Provide the [X, Y] coordinate of the cell's center where the given text is located.  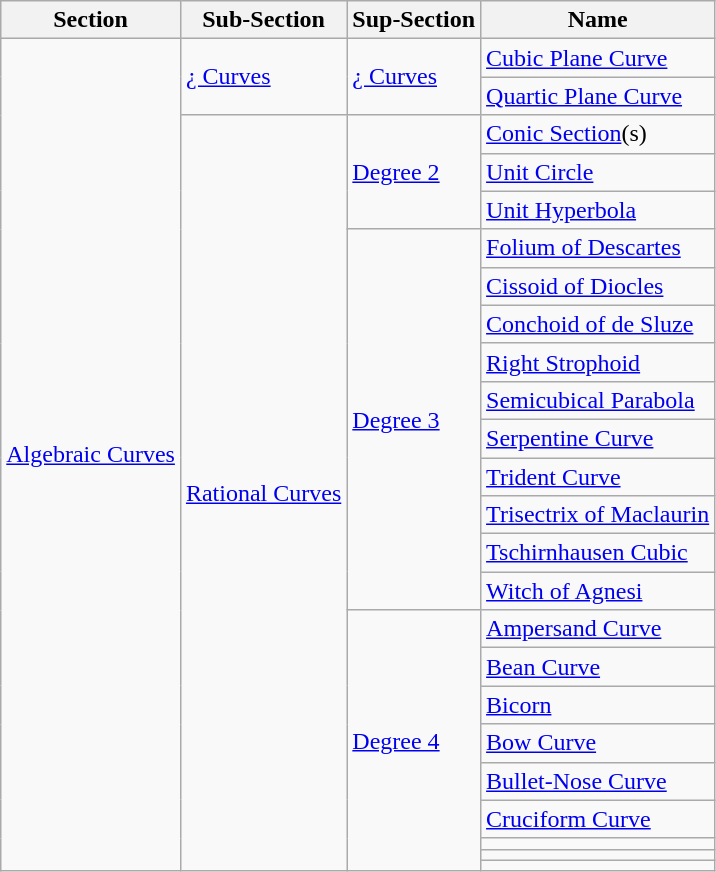
Folium of Descartes [598, 248]
Trisectrix of Maclaurin [598, 515]
Serpentine Curve [598, 438]
Section [91, 20]
Bow Curve [598, 743]
Degree 3 [414, 420]
Bullet-Nose Curve [598, 781]
Rational Curves [263, 493]
Semicubical Parabola [598, 400]
Bean Curve [598, 667]
Unit Hyperbola [598, 210]
Tschirnhausen Cubic [598, 553]
Sup-Section [414, 20]
Conic Section(s) [598, 134]
Unit Circle [598, 172]
Name [598, 20]
Degree 4 [414, 741]
Right Strophoid [598, 362]
Ampersand Curve [598, 629]
Degree 2 [414, 172]
Cruciform Curve [598, 819]
Cissoid of Diocles [598, 286]
Quartic Plane Curve [598, 96]
Algebraic Curves [91, 455]
Witch of Agnesi [598, 591]
Cubic Plane Curve [598, 58]
Bicorn [598, 705]
Trident Curve [598, 477]
Conchoid of de Sluze [598, 324]
Sub-Section [263, 20]
